Scan for the cell matching the given text and deliver its [x, y] coordinate at center. 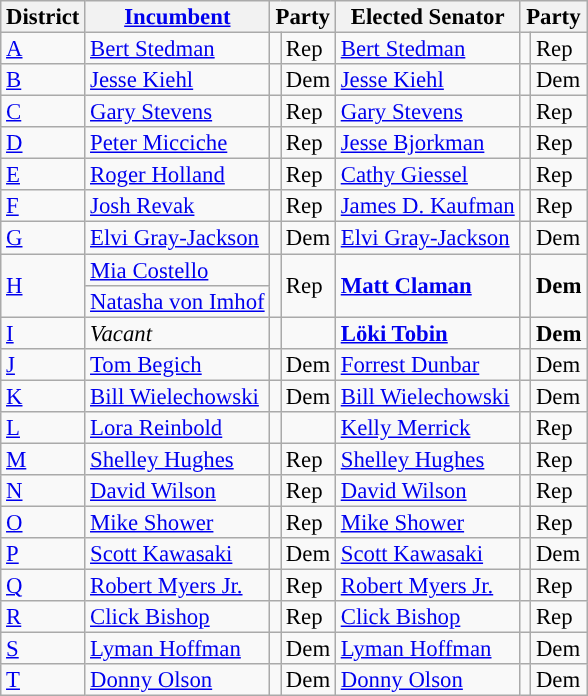
Kelly Merrick [428, 428]
Tom Begich [178, 364]
H [43, 286]
P [43, 554]
T [43, 680]
N [43, 491]
K [43, 396]
Mia Costello [178, 270]
E [43, 175]
L [43, 428]
Forrest Dunbar [428, 364]
J [43, 364]
District [43, 17]
Lora Reinbold [178, 428]
James D. Kaufman [428, 206]
F [43, 206]
Cathy Giessel [428, 175]
B [43, 80]
D [43, 143]
Peter Micciche [178, 143]
Matt Claman [428, 286]
R [43, 617]
Incumbent [178, 17]
Jesse Bjorkman [428, 143]
Natasha von Imhof [178, 301]
O [43, 522]
Roger Holland [178, 175]
A [43, 49]
I [43, 333]
S [43, 649]
Vacant [178, 333]
Josh Revak [178, 206]
C [43, 112]
M [43, 459]
Elected Senator [428, 17]
G [43, 238]
Q [43, 586]
Löki Tobin [428, 333]
